Capture the cell that displays the provided text and extract its (x, y) central coordinate. 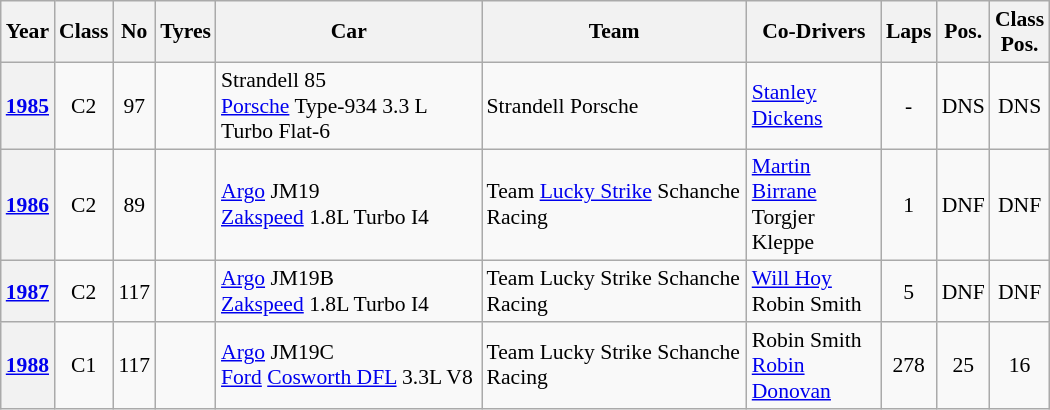
Car (349, 32)
Argo JM19BZakspeed 1.8L Turbo I4 (349, 292)
1986 (28, 205)
1988 (28, 366)
Martin Birrane Torgjer Kleppe (814, 205)
Strandell Porsche (614, 106)
16 (1020, 366)
25 (964, 366)
ClassPos. (1020, 32)
Will Hoy Robin Smith (814, 292)
1985 (28, 106)
Year (28, 32)
C1 (84, 366)
- (909, 106)
Strandell 85Porsche Type-934 3.3 L Turbo Flat-6 (349, 106)
Team (614, 32)
Pos. (964, 32)
89 (134, 205)
Co-Drivers (814, 32)
Class (84, 32)
1987 (28, 292)
Argo JM19CFord Cosworth DFL 3.3L V8 (349, 366)
Stanley Dickens (814, 106)
Robin Smith Robin Donovan (814, 366)
97 (134, 106)
No (134, 32)
Laps (909, 32)
Argo JM19Zakspeed 1.8L Turbo I4 (349, 205)
Tyres (186, 32)
278 (909, 366)
5 (909, 292)
1 (909, 205)
